Identify which cell holds the provided text, then report its [x, y] central coordinate. 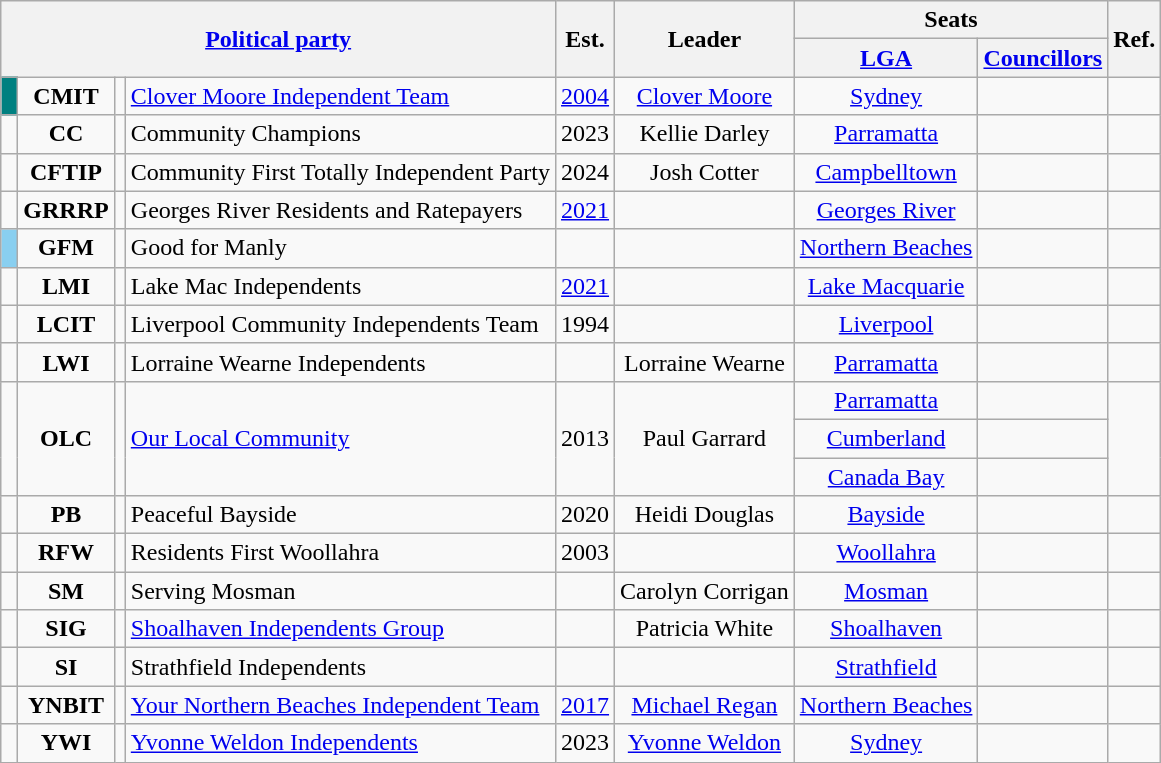
Liverpool [886, 324]
Our Local Community [340, 438]
Seats [950, 20]
Peaceful Bayside [340, 515]
Georges River [886, 210]
Shoalhaven Independents Group [340, 629]
Lorraine Wearne [705, 362]
Residents First Woollahra [340, 553]
Clover Moore Independent Team [340, 96]
SM [66, 591]
CFTIP [66, 172]
2020 [586, 515]
Community Champions [340, 134]
2017 [586, 705]
Woollahra [886, 553]
GFM [66, 248]
RFW [66, 553]
Patricia White [705, 629]
Your Northern Beaches Independent Team [340, 705]
Political party [278, 39]
1994 [586, 324]
2004 [586, 96]
LCIT [66, 324]
Cumberland [886, 438]
Liverpool Community Independents Team [340, 324]
2013 [586, 438]
Campbelltown [886, 172]
OLC [66, 438]
YWI [66, 743]
2003 [586, 553]
Councillors [1043, 58]
PB [66, 515]
Good for Manly [340, 248]
Strathfield [886, 667]
Canada Bay [886, 477]
Lake Mac Independents [340, 286]
Lake Macquarie [886, 286]
Georges River Residents and Ratepayers [340, 210]
Mosman [886, 591]
Lorraine Wearne Independents [340, 362]
2024 [586, 172]
Josh Cotter [705, 172]
Clover Moore [705, 96]
SI [66, 667]
Leader [705, 39]
Community First Totally Independent Party [340, 172]
Strathfield Independents [340, 667]
Michael Regan [705, 705]
CMIT [66, 96]
LWI [66, 362]
Bayside [886, 515]
GRRRP [66, 210]
Yvonne Weldon [705, 743]
Shoalhaven [886, 629]
Est. [586, 39]
Yvonne Weldon Independents [340, 743]
YNBIT [66, 705]
Ref. [1134, 39]
Carolyn Corrigan [705, 591]
Kellie Darley [705, 134]
SIG [66, 629]
LMI [66, 286]
CC [66, 134]
LGA [886, 58]
Serving Mosman [340, 591]
Paul Garrard [705, 438]
Heidi Douglas [705, 515]
